Detect which cell encompasses the target text, then output its [X, Y] center coordinate. 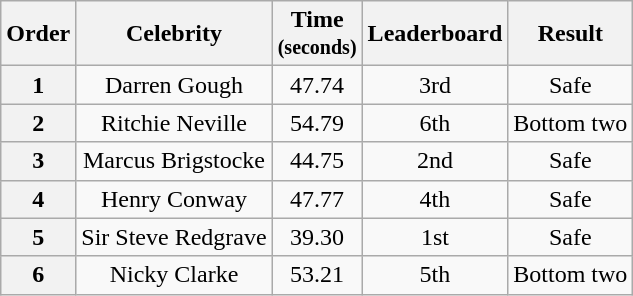
Darren Gough [174, 85]
5 [38, 237]
3 [38, 161]
2nd [435, 161]
Result [570, 34]
39.30 [317, 237]
5th [435, 275]
Time(seconds) [317, 34]
53.21 [317, 275]
3rd [435, 85]
44.75 [317, 161]
54.79 [317, 123]
Nicky Clarke [174, 275]
47.74 [317, 85]
4 [38, 199]
Celebrity [174, 34]
1 [38, 85]
1st [435, 237]
6th [435, 123]
Leaderboard [435, 34]
Ritchie Neville [174, 123]
Henry Conway [174, 199]
6 [38, 275]
2 [38, 123]
Sir Steve Redgrave [174, 237]
4th [435, 199]
Order [38, 34]
Marcus Brigstocke [174, 161]
47.77 [317, 199]
